Identify which cell holds the provided text, then report its (X, Y) central coordinate. 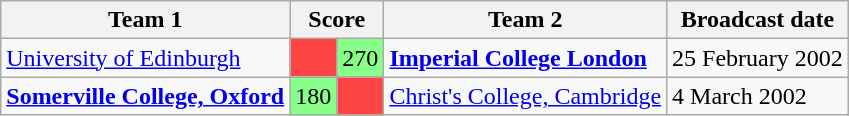
Somerville College, Oxford (146, 96)
Score (337, 20)
Christ's College, Cambridge (526, 96)
Broadcast date (758, 20)
Team 2 (526, 20)
Team 1 (146, 20)
25 February 2002 (758, 58)
180 (314, 96)
270 (360, 58)
Imperial College London (526, 58)
University of Edinburgh (146, 58)
4 March 2002 (758, 96)
